For the text-containing cell, return its midpoint in [X, Y] coordinate format. 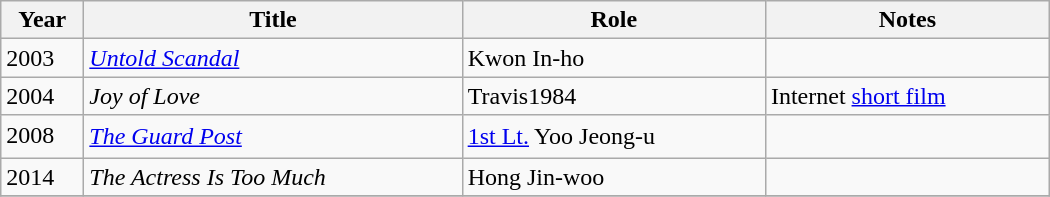
1st Lt. Yoo Jeong-u [614, 136]
Role [614, 20]
The Actress Is Too Much [273, 177]
2014 [42, 177]
Kwon In-ho [614, 58]
Untold Scandal [273, 58]
The Guard Post [273, 136]
Internet short film [907, 96]
Notes [907, 20]
Joy of Love [273, 96]
Travis1984 [614, 96]
2003 [42, 58]
2004 [42, 96]
Title [273, 20]
2008 [42, 136]
Hong Jin-woo [614, 177]
Year [42, 20]
